Scan for the cell matching the given text and deliver its [x, y] coordinate at center. 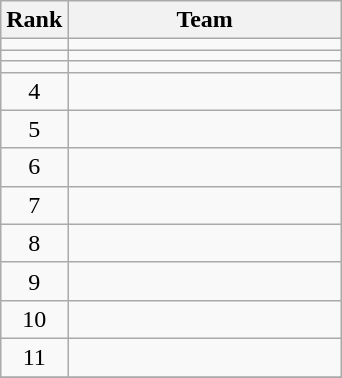
5 [34, 129]
7 [34, 205]
Rank [34, 20]
10 [34, 319]
6 [34, 167]
9 [34, 281]
11 [34, 357]
Team [205, 20]
4 [34, 91]
8 [34, 243]
